Output the (x, y) coordinate of the center of the cell containing the given text.  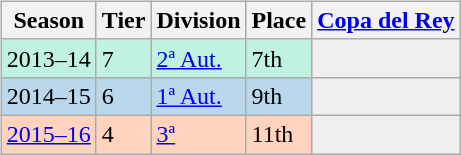
4 (124, 134)
1ª Aut. (198, 96)
3ª (198, 134)
Season (48, 20)
2015–16 (48, 134)
9th (279, 96)
11th (279, 134)
Copa del Rey (386, 20)
7th (279, 58)
Place (279, 20)
Tier (124, 20)
6 (124, 96)
2ª Aut. (198, 58)
7 (124, 58)
2013–14 (48, 58)
2014–15 (48, 96)
Division (198, 20)
